Provide the (x, y) coordinate of the cell's center where the given text is located.  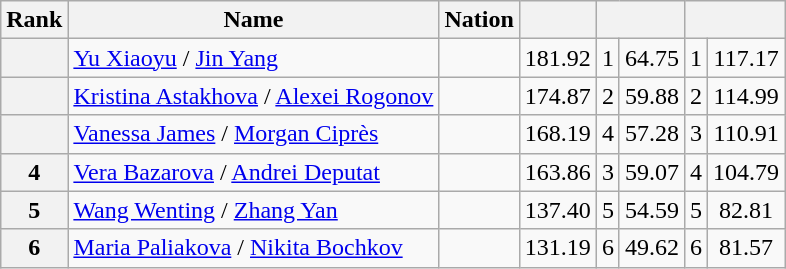
82.81 (746, 210)
104.79 (746, 172)
81.57 (746, 248)
Nation (479, 20)
54.59 (652, 210)
Name (254, 20)
137.40 (558, 210)
110.91 (746, 134)
Vanessa James / Morgan Ciprès (254, 134)
Vera Bazarova / Andrei Deputat (254, 172)
49.62 (652, 248)
64.75 (652, 58)
181.92 (558, 58)
Maria Paliakova / Nikita Bochkov (254, 248)
Wang Wenting / Zhang Yan (254, 210)
59.88 (652, 96)
114.99 (746, 96)
117.17 (746, 58)
57.28 (652, 134)
131.19 (558, 248)
Yu Xiaoyu / Jin Yang (254, 58)
168.19 (558, 134)
59.07 (652, 172)
Rank (34, 20)
Kristina Astakhova / Alexei Rogonov (254, 96)
174.87 (558, 96)
163.86 (558, 172)
